Identify which cell holds the provided text, then report its [X, Y] central coordinate. 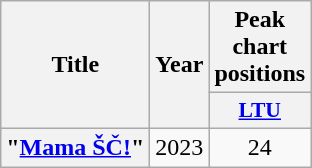
Title [76, 65]
24 [260, 147]
LTU [260, 111]
"Mama ŠČ!" [76, 147]
2023 [180, 147]
Year [180, 65]
Peak chart positions [260, 47]
